Return [X, Y] of the center of cell containing provided text 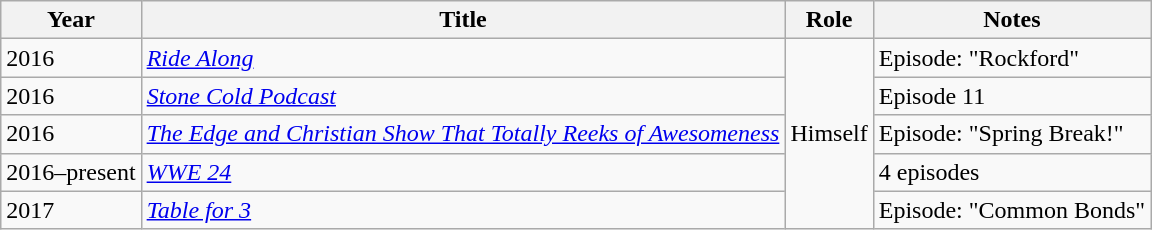
Role [829, 20]
Year [71, 20]
Episode: "Rockford" [1012, 58]
Notes [1012, 20]
Himself [829, 134]
Episode: "Common Bonds" [1012, 210]
2017 [71, 210]
Episode 11 [1012, 96]
The Edge and Christian Show That Totally Reeks of Awesomeness [463, 134]
2016–present [71, 172]
Episode: "Spring Break!" [1012, 134]
Table for 3 [463, 210]
4 episodes [1012, 172]
Stone Cold Podcast [463, 96]
Title [463, 20]
WWE 24 [463, 172]
Ride Along [463, 58]
